Return (X, Y) of the center of cell containing provided text 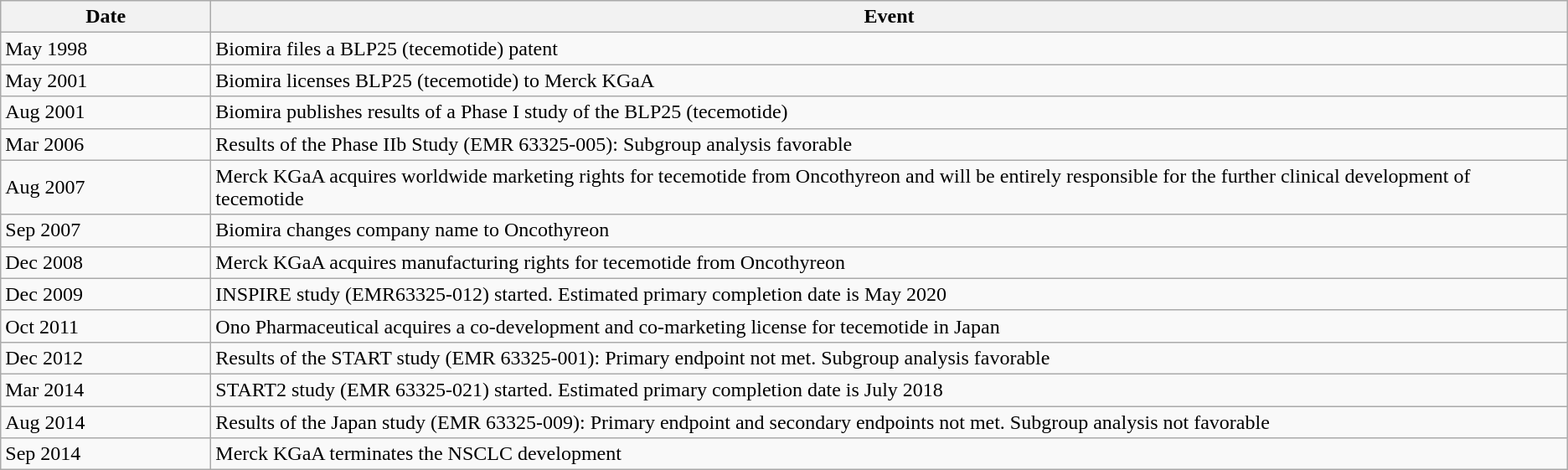
Sep 2007 (106, 230)
Merck KGaA acquires manufacturing rights for tecemotide from Oncothyreon (890, 262)
Dec 2009 (106, 294)
Oct 2011 (106, 326)
Aug 2007 (106, 188)
Merck KGaA terminates the NSCLC development (890, 454)
May 2001 (106, 80)
Aug 2014 (106, 421)
Results of the START study (EMR 63325-001): Primary endpoint not met. Subgroup analysis favorable (890, 358)
Ono Pharmaceutical acquires a co-development and co-marketing license for tecemotide in Japan (890, 326)
Event (890, 17)
Dec 2012 (106, 358)
Sep 2014 (106, 454)
Aug 2001 (106, 112)
Results of the Phase IIb Study (EMR 63325-005): Subgroup analysis favorable (890, 144)
Mar 2006 (106, 144)
Date (106, 17)
INSPIRE study (EMR63325-012) started. Estimated primary completion date is May 2020 (890, 294)
START2 study (EMR 63325-021) started. Estimated primary completion date is July 2018 (890, 390)
Biomira publishes results of a Phase I study of the BLP25 (tecemotide) (890, 112)
Biomira files a BLP25 (tecemotide) patent (890, 49)
May 1998 (106, 49)
Biomira licenses BLP25 (tecemotide) to Merck KGaA (890, 80)
Biomira changes company name to Oncothyreon (890, 230)
Mar 2014 (106, 390)
Dec 2008 (106, 262)
Results of the Japan study (EMR 63325-009): Primary endpoint and secondary endpoints not met. Subgroup analysis not favorable (890, 421)
